Determine the [X, Y] coordinate at the center of the cell enclosing the given text.  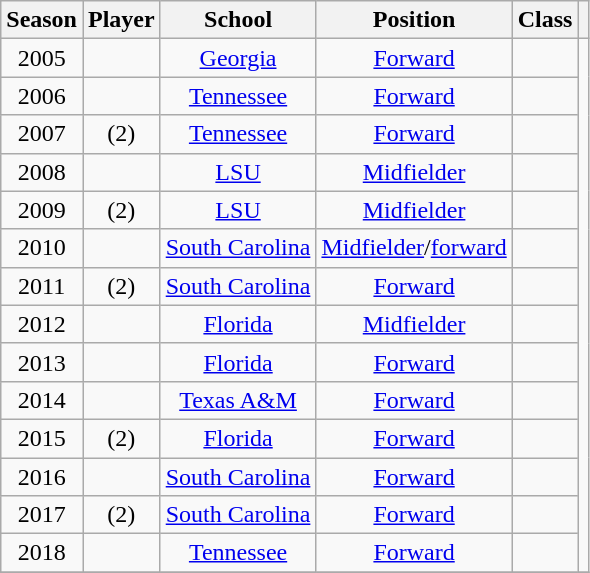
2013 [42, 362]
2011 [42, 286]
2018 [42, 553]
Midfielder/forward [414, 248]
Georgia [238, 58]
2015 [42, 438]
2017 [42, 515]
Season [42, 20]
2010 [42, 248]
2009 [42, 210]
Position [414, 20]
2006 [42, 96]
2007 [42, 134]
2005 [42, 58]
2008 [42, 172]
Texas A&M [238, 400]
2012 [42, 324]
2014 [42, 400]
Class [545, 20]
2016 [42, 477]
School [238, 20]
Player [121, 20]
